Pinpoint the cell where the given text exists, returning its (X, Y) midpoint coordinate. 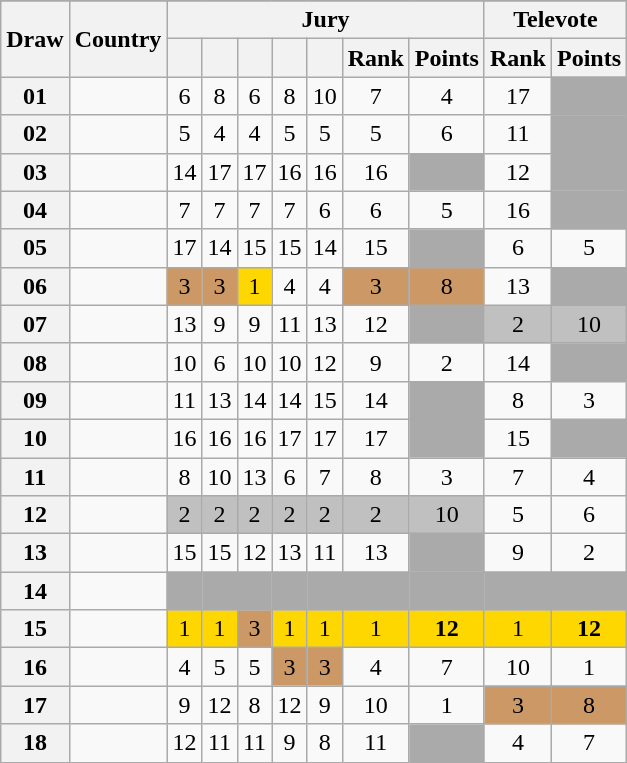
09 (35, 400)
07 (35, 324)
01 (35, 96)
08 (35, 362)
Jury (326, 20)
03 (35, 172)
04 (35, 210)
06 (35, 286)
Televote (555, 20)
05 (35, 248)
Country (118, 39)
02 (35, 134)
18 (35, 743)
Draw (35, 39)
